Locate the cell with the specified text and output its [X, Y] center coordinate. 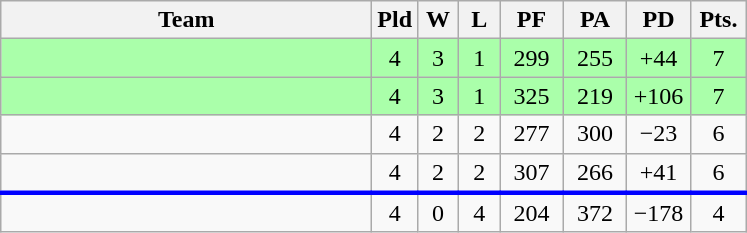
307 [532, 173]
204 [532, 213]
219 [595, 96]
PF [532, 20]
−178 [659, 213]
277 [532, 134]
255 [595, 58]
266 [595, 173]
W [438, 20]
L [480, 20]
PD [659, 20]
325 [532, 96]
299 [532, 58]
300 [595, 134]
Pts. [718, 20]
Team [186, 20]
Pld [395, 20]
+106 [659, 96]
−23 [659, 134]
+41 [659, 173]
PA [595, 20]
+44 [659, 58]
0 [438, 213]
372 [595, 213]
